Return the [x, y] coordinate for the center point of the cell that contains the specified text.  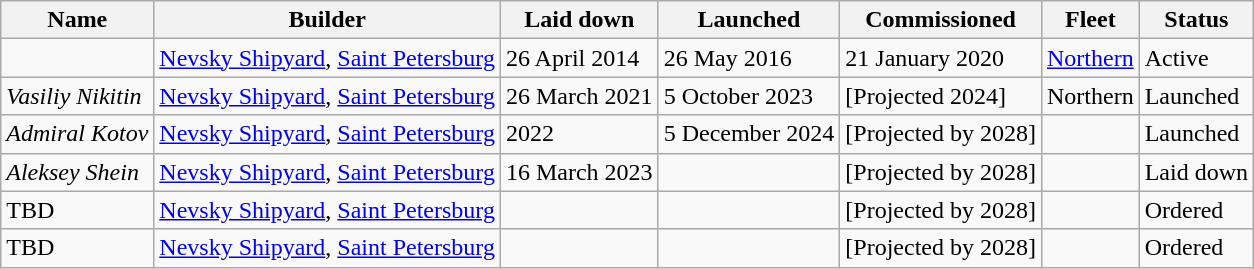
16 March 2023 [579, 172]
2022 [579, 134]
Fleet [1090, 20]
Builder [328, 20]
Active [1196, 58]
26 April 2014 [579, 58]
Admiral Kotov [78, 134]
Vasiliy Nikitin [78, 96]
Name [78, 20]
Commissioned [941, 20]
26 May 2016 [749, 58]
26 March 2021 [579, 96]
5 October 2023 [749, 96]
Aleksey Shein [78, 172]
[Projected 2024] [941, 96]
Status [1196, 20]
21 January 2020 [941, 58]
5 December 2024 [749, 134]
